Detect which cell encompasses the target text, then output its [x, y] center coordinate. 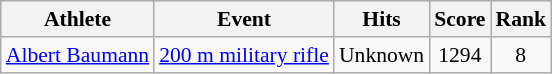
Unknown [382, 55]
Albert Baumann [78, 55]
8 [520, 55]
Event [244, 19]
Athlete [78, 19]
Rank [520, 19]
200 m military rifle [244, 55]
1294 [460, 55]
Score [460, 19]
Hits [382, 19]
